Locate the cell with the specified text and output its (X, Y) center coordinate. 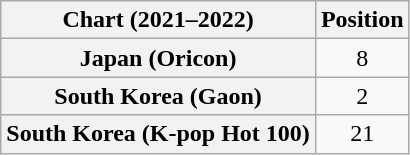
Chart (2021–2022) (158, 20)
South Korea (Gaon) (158, 96)
2 (362, 96)
8 (362, 58)
21 (362, 134)
Japan (Oricon) (158, 58)
Position (362, 20)
South Korea (K-pop Hot 100) (158, 134)
